Locate the cell with the specified text and output its [x, y] center coordinate. 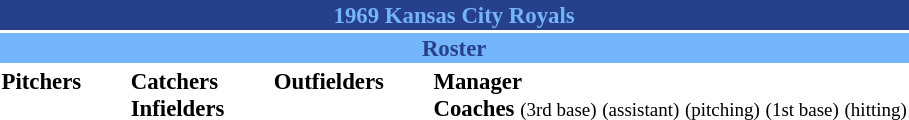
Roster [454, 48]
1969 Kansas City Royals [454, 15]
